Return the (X, Y) coordinate for the center point of the cell that contains the specified text.  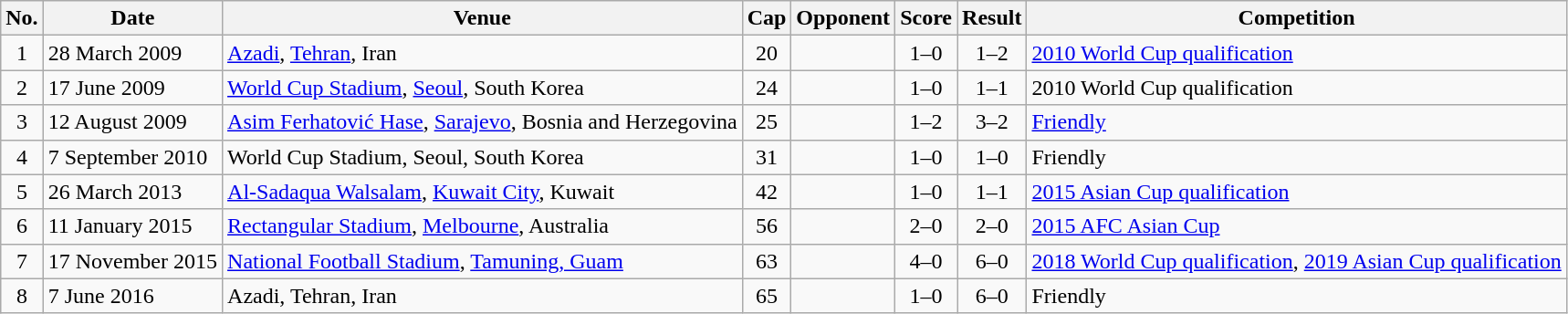
6 (22, 226)
Venue (483, 18)
Asim Ferhatović Hase, Sarajevo, Bosnia and Herzegovina (483, 122)
28 March 2009 (132, 53)
Score (926, 18)
7 June 2016 (132, 296)
3–2 (992, 122)
National Football Stadium, Tamuning, Guam (483, 261)
42 (767, 192)
2015 Asian Cup qualification (1296, 192)
25 (767, 122)
31 (767, 157)
11 January 2015 (132, 226)
8 (22, 296)
17 November 2015 (132, 261)
Rectangular Stadium, Melbourne, Australia (483, 226)
17 June 2009 (132, 88)
2 (22, 88)
63 (767, 261)
1 (22, 53)
12 August 2009 (132, 122)
26 March 2013 (132, 192)
4 (22, 157)
20 (767, 53)
2015 AFC Asian Cup (1296, 226)
Date (132, 18)
56 (767, 226)
7 September 2010 (132, 157)
7 (22, 261)
24 (767, 88)
4–0 (926, 261)
65 (767, 296)
Result (992, 18)
Cap (767, 18)
Al-Sadaqua Walsalam, Kuwait City, Kuwait (483, 192)
Opponent (843, 18)
No. (22, 18)
5 (22, 192)
2018 World Cup qualification, 2019 Asian Cup qualification (1296, 261)
3 (22, 122)
Competition (1296, 18)
